Return the [X, Y] coordinate for the center point of the cell that contains the specified text.  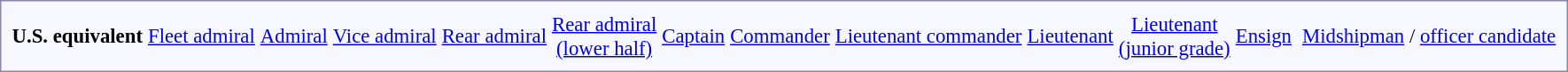
Vice admiral [384, 36]
Lieutenant commander [928, 36]
Commander [780, 36]
Rear admiral(lower half) [604, 36]
Fleet admiral [201, 36]
U.S. equivalent [77, 36]
Lieutenant [1070, 36]
Captain [694, 36]
Ensign [1263, 36]
Midshipman / officer candidate [1430, 36]
Rear admiral [494, 36]
Admiral [294, 36]
Lieutenant(junior grade) [1175, 36]
